Determine the [x, y] coordinate at the center of the cell enclosing the given text.  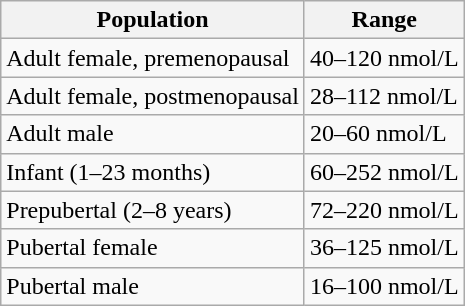
Infant (1–23 months) [153, 172]
Adult female, postmenopausal [153, 96]
Adult female, premenopausal [153, 58]
Pubertal female [153, 248]
28–112 nmol/L [384, 96]
36–125 nmol/L [384, 248]
16–100 nmol/L [384, 286]
40–120 nmol/L [384, 58]
60–252 nmol/L [384, 172]
Range [384, 20]
20–60 nmol/L [384, 134]
Adult male [153, 134]
Pubertal male [153, 286]
Population [153, 20]
Prepubertal (2–8 years) [153, 210]
72–220 nmol/L [384, 210]
